For the text-containing cell, return its midpoint in [x, y] coordinate format. 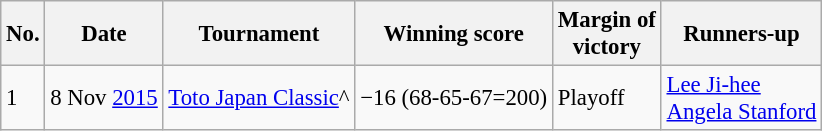
Winning score [454, 34]
No. [23, 34]
Runners-up [742, 34]
Lee Ji-hee Angela Stanford [742, 98]
−16 (68-65-67=200) [454, 98]
Tournament [259, 34]
Date [104, 34]
1 [23, 98]
8 Nov 2015 [104, 98]
Toto Japan Classic^ [259, 98]
Playoff [608, 98]
Margin ofvictory [608, 34]
